Locate the cell with the specified text and output its [X, Y] center coordinate. 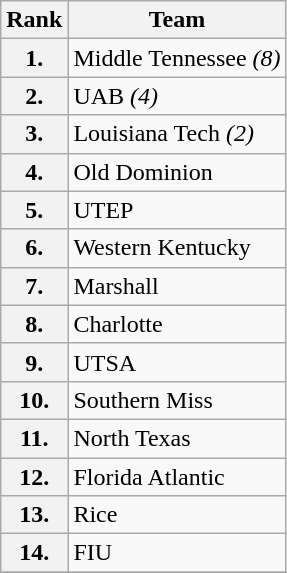
UTSA [177, 362]
1. [34, 58]
UTEP [177, 210]
8. [34, 324]
Charlotte [177, 324]
6. [34, 248]
Florida Atlantic [177, 477]
13. [34, 515]
4. [34, 172]
Old Dominion [177, 172]
North Texas [177, 438]
Western Kentucky [177, 248]
Louisiana Tech (2) [177, 134]
Marshall [177, 286]
5. [34, 210]
3. [34, 134]
12. [34, 477]
11. [34, 438]
2. [34, 96]
14. [34, 553]
7. [34, 286]
Rice [177, 515]
FIU [177, 553]
Middle Tennessee (8) [177, 58]
10. [34, 400]
Southern Miss [177, 400]
9. [34, 362]
UAB (4) [177, 96]
Team [177, 20]
Rank [34, 20]
